Capture the cell that displays the provided text and extract its [x, y] central coordinate. 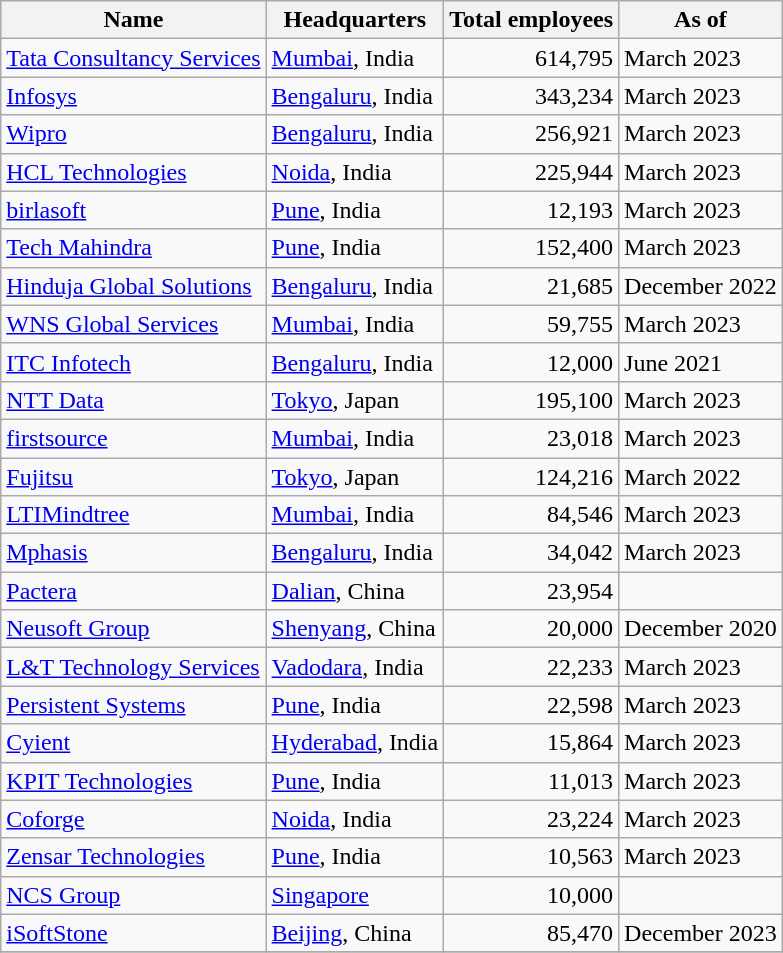
21,685 [532, 286]
Beijing, China [355, 933]
84,546 [532, 515]
Headquarters [355, 20]
23,224 [532, 819]
December 2020 [701, 629]
225,944 [532, 172]
June 2021 [701, 362]
Hinduja Global Solutions [134, 286]
Cyient [134, 743]
10,000 [532, 895]
Tech Mahindra [134, 248]
Hyderabad, India [355, 743]
Shenyang, China [355, 629]
Pactera [134, 591]
As of [701, 20]
12,000 [532, 362]
256,921 [532, 134]
L&T Technology Services [134, 667]
Infosys [134, 96]
Mphasis [134, 553]
23,954 [532, 591]
12,193 [532, 210]
10,563 [532, 857]
firstsource [134, 438]
20,000 [532, 629]
Vadodara, India [355, 667]
614,795 [532, 58]
195,100 [532, 400]
15,864 [532, 743]
December 2023 [701, 933]
NTT Data [134, 400]
LTIMindtree [134, 515]
23,018 [532, 438]
22,598 [532, 705]
Singapore [355, 895]
HCL Technologies [134, 172]
Total employees [532, 20]
Wipro [134, 134]
124,216 [532, 477]
59,755 [532, 324]
85,470 [532, 933]
Coforge [134, 819]
Dalian, China [355, 591]
34,042 [532, 553]
NCS Group [134, 895]
11,013 [532, 781]
KPIT Technologies [134, 781]
ITC Infotech [134, 362]
Persistent Systems [134, 705]
152,400 [532, 248]
March 2022 [701, 477]
Zensar Technologies [134, 857]
343,234 [532, 96]
birlasoft [134, 210]
Tata Consultancy Services [134, 58]
Fujitsu [134, 477]
WNS Global Services [134, 324]
iSoftStone [134, 933]
22,233 [532, 667]
Neusoft Group [134, 629]
December 2022 [701, 286]
Name [134, 20]
